Return [X, Y] of the center of cell containing provided text 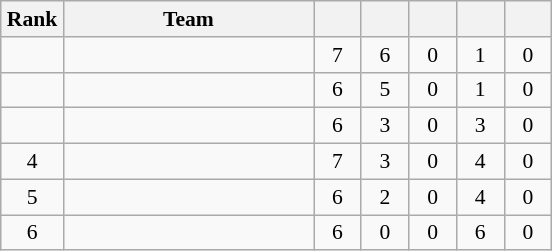
Rank [32, 19]
2 [385, 197]
Team [188, 19]
